Identify which cell holds the provided text, then report its [X, Y] central coordinate. 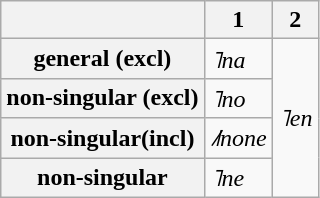
˥ne [238, 178]
non-singular (excl) [102, 98]
˥no [238, 98]
non-singular(incl) [102, 138]
˥en [295, 118]
general (excl) [102, 59]
2 [295, 20]
non-singular [102, 178]
˩˥none [238, 138]
˥na [238, 59]
1 [238, 20]
